Capture the cell that displays the provided text and extract its [x, y] central coordinate. 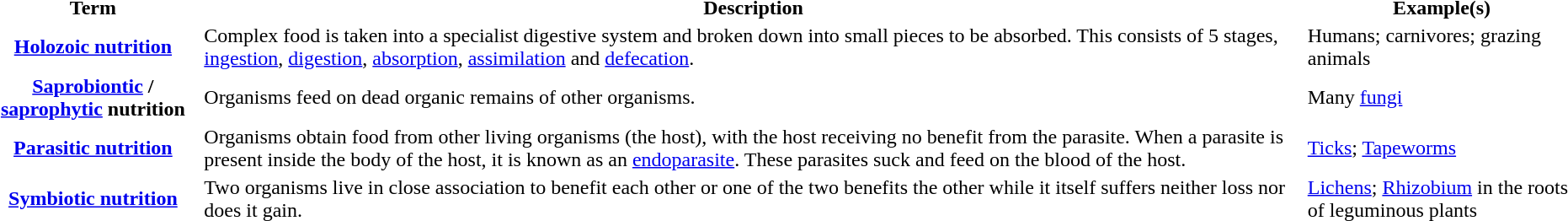
Organisms feed on dead organic remains of other organisms. [753, 98]
